Output the (x, y) coordinate of the center of the cell containing the given text.  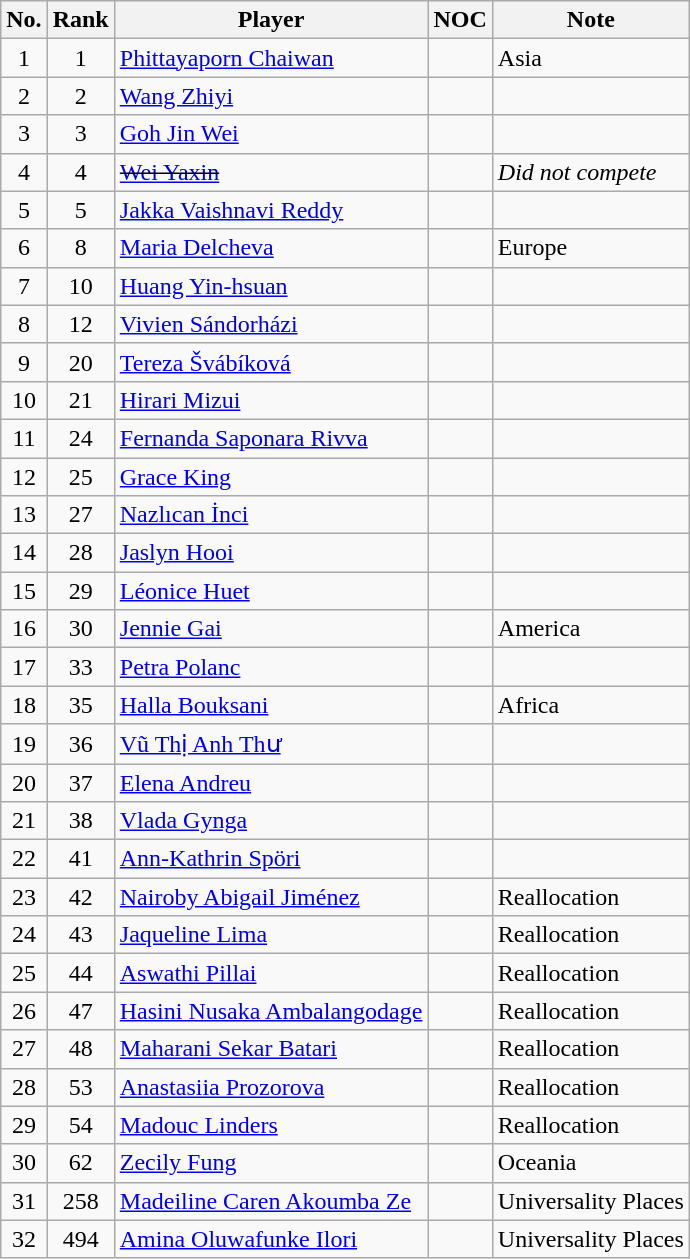
Jaslyn Hooi (271, 553)
Petra Polanc (271, 667)
Madouc Linders (271, 1125)
Aswathi Pillai (271, 973)
Wei Yaxin (271, 172)
Amina Oluwafunke Ilori (271, 1239)
Jaqueline Lima (271, 935)
Hasini Nusaka Ambalangodage (271, 1011)
17 (24, 667)
18 (24, 705)
11 (24, 438)
Jakka Vaishnavi Reddy (271, 210)
47 (80, 1011)
54 (80, 1125)
38 (80, 821)
Ann-Kathrin Spöri (271, 859)
Vlada Gynga (271, 821)
Grace King (271, 477)
22 (24, 859)
48 (80, 1049)
Tereza Švábíková (271, 362)
Oceania (590, 1163)
Nazlıcan İnci (271, 515)
Vivien Sándorházi (271, 324)
Africa (590, 705)
Europe (590, 248)
Huang Yin-hsuan (271, 286)
62 (80, 1163)
44 (80, 973)
13 (24, 515)
Note (590, 20)
No. (24, 20)
Halla Bouksani (271, 705)
41 (80, 859)
42 (80, 897)
NOC (460, 20)
23 (24, 897)
9 (24, 362)
6 (24, 248)
31 (24, 1201)
Zecily Fung (271, 1163)
Jennie Gai (271, 629)
Player (271, 20)
36 (80, 744)
53 (80, 1087)
19 (24, 744)
Anastasiia Prozorova (271, 1087)
Léonice Huet (271, 591)
Elena Andreu (271, 783)
Did not compete (590, 172)
America (590, 629)
258 (80, 1201)
32 (24, 1239)
Vũ Thị Anh Thư (271, 744)
494 (80, 1239)
Goh Jin Wei (271, 134)
Asia (590, 58)
15 (24, 591)
14 (24, 553)
37 (80, 783)
35 (80, 705)
Phittayaporn Chaiwan (271, 58)
26 (24, 1011)
16 (24, 629)
Nairoby Abigail Jiménez (271, 897)
43 (80, 935)
33 (80, 667)
7 (24, 286)
Madeiline Caren Akoumba Ze (271, 1201)
Maharani Sekar Batari (271, 1049)
Fernanda Saponara Rivva (271, 438)
Hirari Mizui (271, 400)
Rank (80, 20)
Maria Delcheva (271, 248)
Wang Zhiyi (271, 96)
